Pinpoint the cell where the given text exists, returning its (X, Y) midpoint coordinate. 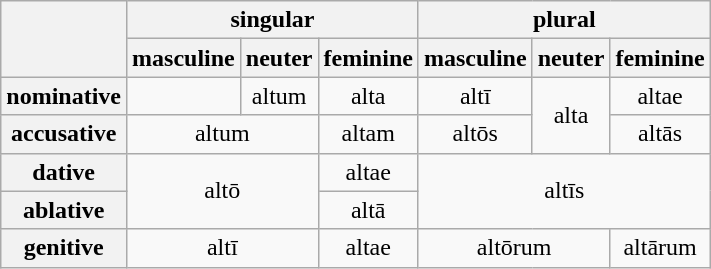
altō (222, 191)
nominative (64, 96)
altārum (660, 248)
altam (368, 134)
genitive (64, 248)
singular (273, 20)
altā (368, 210)
dative (64, 172)
plural (564, 20)
altōrum (514, 248)
accusative (64, 134)
altīs (564, 191)
altōs (475, 134)
ablative (64, 210)
altās (660, 134)
